Find where the given text appears and provide that cell's center as (X, Y) coordinate. 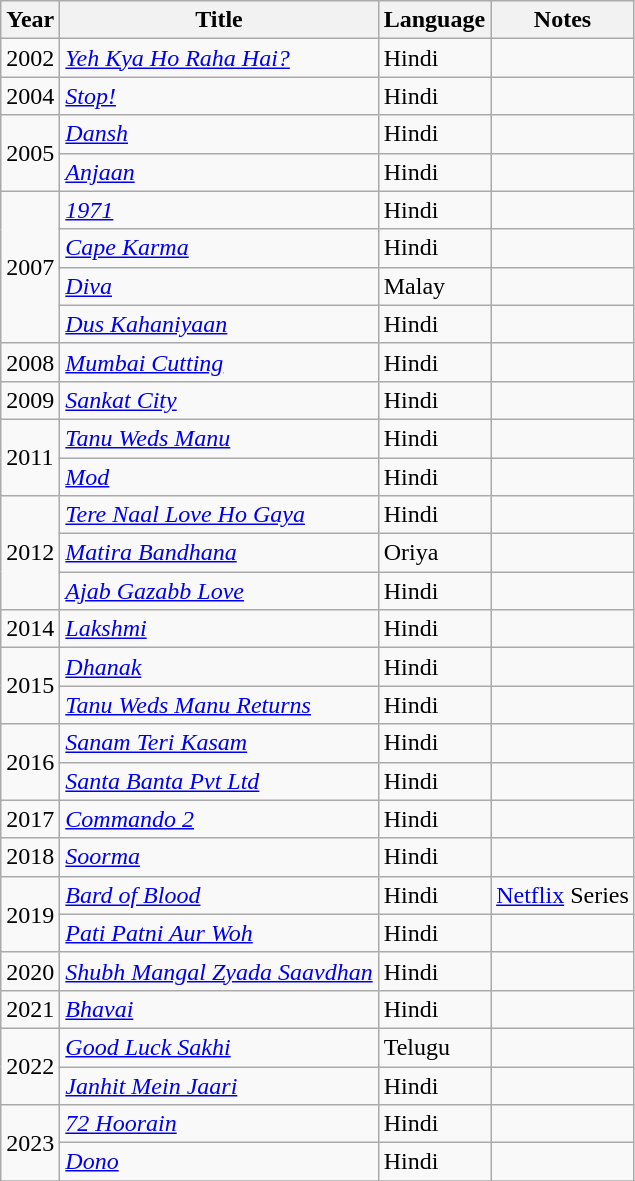
Notes (563, 20)
Dhanak (219, 667)
Language (434, 20)
Year (30, 20)
Soorma (219, 857)
2021 (30, 1009)
2009 (30, 400)
Cape Karma (219, 248)
Telugu (434, 1047)
2007 (30, 267)
Bard of Blood (219, 895)
2015 (30, 686)
Dansh (219, 134)
Commando 2 (219, 819)
Stop! (219, 96)
Bhavai (219, 1009)
Janhit Mein Jaari (219, 1085)
Pati Patni Aur Woh (219, 933)
2023 (30, 1143)
2016 (30, 762)
2014 (30, 629)
2022 (30, 1066)
Sanam Teri Kasam (219, 743)
2008 (30, 362)
2017 (30, 819)
2011 (30, 457)
2019 (30, 914)
Anjaan (219, 172)
Good Luck Sakhi (219, 1047)
Ajab Gazabb Love (219, 591)
Dono (219, 1162)
Matira Bandhana (219, 553)
72 Hoorain (219, 1124)
Netflix Series (563, 895)
1971 (219, 210)
Mumbai Cutting (219, 362)
2012 (30, 553)
Santa Banta Pvt Ltd (219, 781)
2002 (30, 58)
2018 (30, 857)
Yeh Kya Ho Raha Hai? (219, 58)
2020 (30, 971)
2004 (30, 96)
Shubh Mangal Zyada Saavdhan (219, 971)
Tanu Weds Manu Returns (219, 705)
Diva (219, 286)
Tanu Weds Manu (219, 438)
2005 (30, 153)
Tere Naal Love Ho Gaya (219, 515)
Sankat City (219, 400)
Lakshmi (219, 629)
Dus Kahaniyaan (219, 324)
Oriya (434, 553)
Malay (434, 286)
Title (219, 20)
Mod (219, 477)
